Output the [X, Y] coordinate of the center of the cell containing the given text.  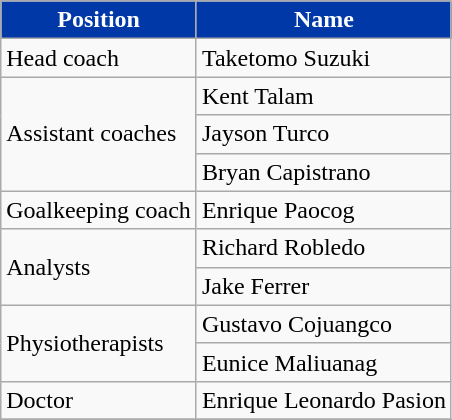
Assistant coaches [99, 134]
Name [324, 20]
Taketomo Suzuki [324, 58]
Goalkeeping coach [99, 210]
Head coach [99, 58]
Jayson Turco [324, 134]
Richard Robledo [324, 248]
Jake Ferrer [324, 286]
Enrique Paocog [324, 210]
Enrique Leonardo Pasion [324, 400]
Bryan Capistrano [324, 172]
Doctor [99, 400]
Position [99, 20]
Physiotherapists [99, 343]
Gustavo Cojuangco [324, 324]
Eunice Maliuanag [324, 362]
Kent Talam [324, 96]
Analysts [99, 267]
